From the cell containing the given text, extract its center point as [X, Y] coordinate. 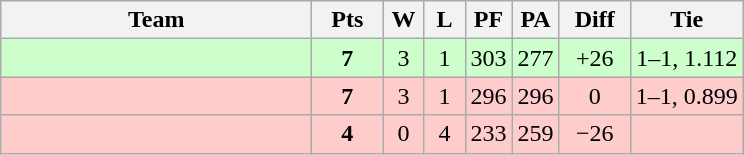
259 [536, 134]
233 [488, 134]
+26 [594, 58]
1–1, 1.112 [686, 58]
Tie [686, 20]
L [444, 20]
303 [488, 58]
277 [536, 58]
1–1, 0.899 [686, 96]
PF [488, 20]
−26 [594, 134]
Diff [594, 20]
W [404, 20]
Pts [348, 20]
PA [536, 20]
Team [156, 20]
